Search for the cell housing the specified text and yield its (X, Y) center coordinate. 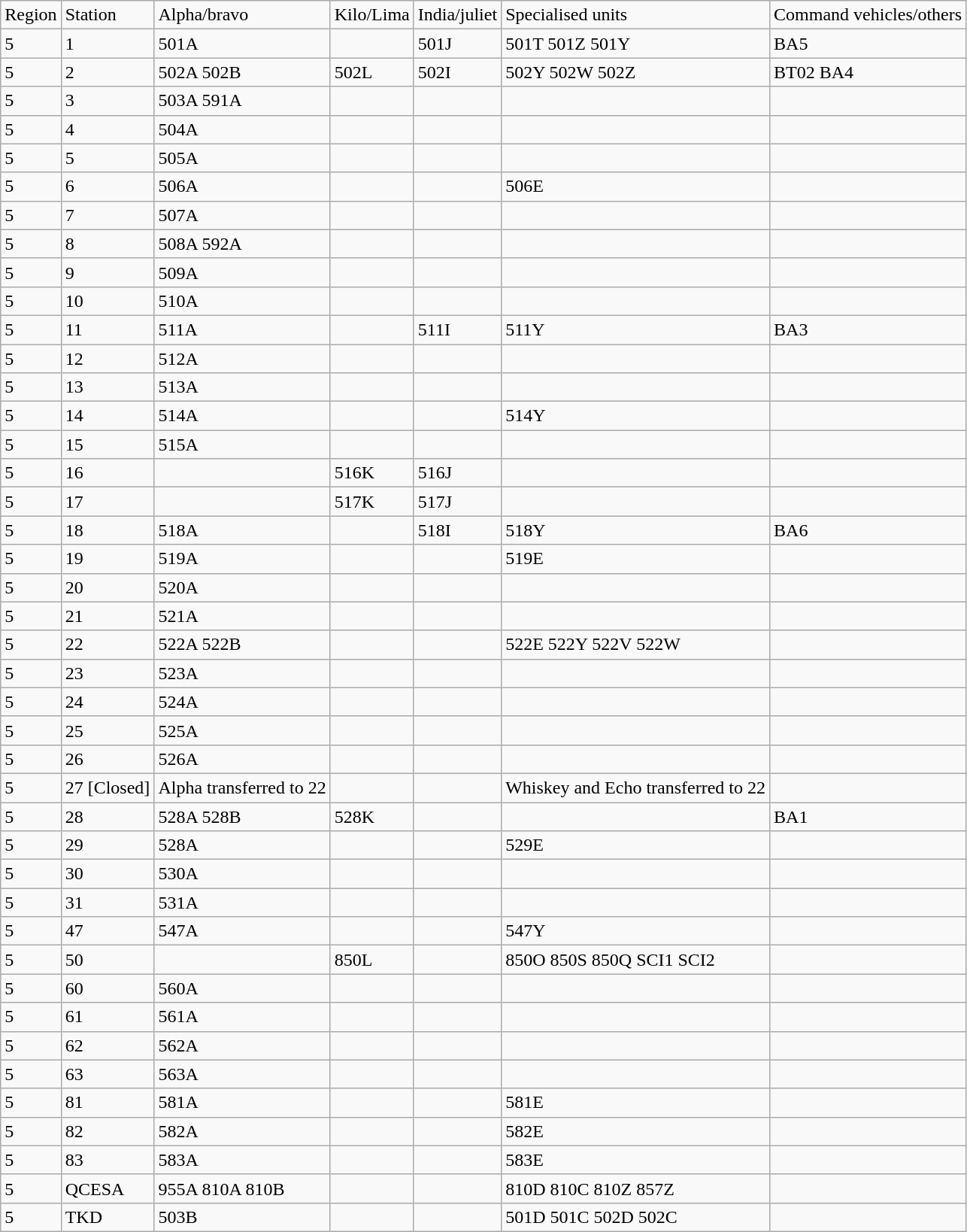
955A 810A 810B (242, 1188)
516J (457, 473)
BA1 (868, 816)
9 (108, 272)
583E (636, 1160)
29 (108, 845)
504A (242, 129)
526A (242, 759)
561A (242, 1017)
525A (242, 730)
12 (108, 359)
529E (636, 845)
7 (108, 215)
509A (242, 272)
India/juliet (457, 15)
582A (242, 1131)
17 (108, 502)
BT02 BA4 (868, 72)
Alpha transferred to 22 (242, 787)
507A (242, 215)
22 (108, 645)
TKD (108, 1217)
505A (242, 158)
503B (242, 1217)
517K (371, 502)
8 (108, 244)
503A 591A (242, 101)
520A (242, 587)
850L (371, 960)
547Y (636, 931)
Command vehicles/others (868, 15)
23 (108, 673)
518I (457, 530)
11 (108, 329)
508A 592A (242, 244)
18 (108, 530)
510A (242, 301)
562A (242, 1045)
524A (242, 702)
850O 850S 850Q SCI1 SCI2 (636, 960)
519A (242, 559)
Specialised units (636, 15)
511I (457, 329)
BA5 (868, 44)
513A (242, 387)
50 (108, 960)
522A 522B (242, 645)
3 (108, 101)
24 (108, 702)
502I (457, 72)
63 (108, 1074)
502Y 502W 502Z (636, 72)
501J (457, 44)
60 (108, 988)
30 (108, 874)
QCESA (108, 1188)
21 (108, 616)
501D 501C 502D 502C (636, 1217)
27 [Closed] (108, 787)
511Y (636, 329)
517J (457, 502)
10 (108, 301)
581A (242, 1103)
523A (242, 673)
528A 528B (242, 816)
518Y (636, 530)
62 (108, 1045)
514A (242, 416)
25 (108, 730)
810D 810C 810Z 857Z (636, 1188)
6 (108, 187)
2 (108, 72)
13 (108, 387)
581E (636, 1103)
Alpha/bravo (242, 15)
522E 522Y 522V 522W (636, 645)
516K (371, 473)
47 (108, 931)
Kilo/Lima (371, 15)
15 (108, 445)
560A (242, 988)
547A (242, 931)
519E (636, 559)
501A (242, 44)
531A (242, 903)
1 (108, 44)
81 (108, 1103)
61 (108, 1017)
511A (242, 329)
16 (108, 473)
528A (242, 845)
Region (31, 15)
582E (636, 1131)
563A (242, 1074)
19 (108, 559)
515A (242, 445)
530A (242, 874)
514Y (636, 416)
28 (108, 816)
506A (242, 187)
20 (108, 587)
521A (242, 616)
BA3 (868, 329)
14 (108, 416)
26 (108, 759)
83 (108, 1160)
82 (108, 1131)
506E (636, 187)
502L (371, 72)
502A 502B (242, 72)
Station (108, 15)
4 (108, 129)
583A (242, 1160)
BA6 (868, 530)
518A (242, 530)
528K (371, 816)
31 (108, 903)
512A (242, 359)
501T 501Z 501Y (636, 44)
Whiskey and Echo transferred to 22 (636, 787)
